Locate the cell with the specified text and output its (X, Y) center coordinate. 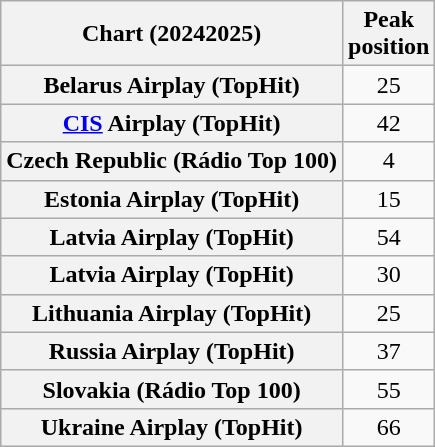
Estonia Airplay (TopHit) (172, 199)
55 (389, 389)
Lithuania Airplay (TopHit) (172, 313)
Czech Republic (Rádio Top 100) (172, 161)
Slovakia (Rádio Top 100) (172, 389)
42 (389, 123)
Peakposition (389, 34)
66 (389, 427)
CIS Airplay (TopHit) (172, 123)
Russia Airplay (TopHit) (172, 351)
4 (389, 161)
37 (389, 351)
30 (389, 275)
Belarus Airplay (TopHit) (172, 85)
Chart (20242025) (172, 34)
15 (389, 199)
54 (389, 237)
Ukraine Airplay (TopHit) (172, 427)
